Extract the [x, y] coordinate from the center of the cell holding the provided text.  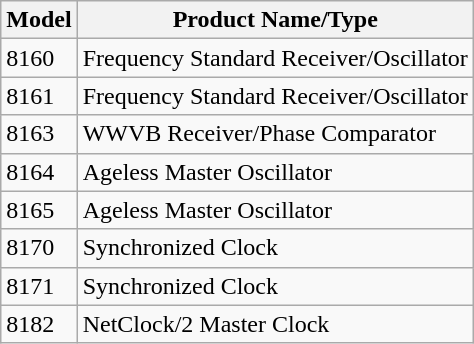
8182 [39, 324]
NetClock/2 Master Clock [275, 324]
8171 [39, 286]
Model [39, 20]
Product Name/Type [275, 20]
8160 [39, 58]
8170 [39, 248]
8165 [39, 210]
WWVB Receiver/Phase Comparator [275, 134]
8164 [39, 172]
8163 [39, 134]
8161 [39, 96]
